For the text-containing cell, return its midpoint in [X, Y] coordinate format. 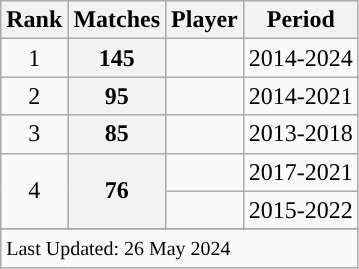
Rank [34, 20]
2014-2021 [300, 96]
145 [117, 58]
3 [34, 134]
76 [117, 191]
85 [117, 134]
Player [205, 20]
Period [300, 20]
1 [34, 58]
2013-2018 [300, 134]
2015-2022 [300, 210]
2017-2021 [300, 172]
95 [117, 96]
Matches [117, 20]
2014-2024 [300, 58]
Last Updated: 26 May 2024 [180, 248]
2 [34, 96]
4 [34, 191]
